Return [X, Y] of the center of cell containing provided text 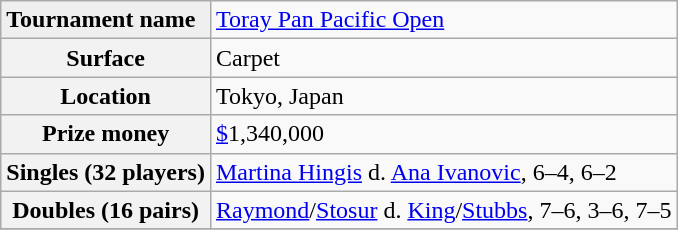
Prize money [106, 134]
Martina Hingis d. Ana Ivanovic, 6–4, 6–2 [443, 172]
Tokyo, Japan [443, 96]
Tournament name [106, 20]
$1,340,000 [443, 134]
Toray Pan Pacific Open [443, 20]
Singles (32 players) [106, 172]
Carpet [443, 58]
Raymond/Stosur d. King/Stubbs, 7–6, 3–6, 7–5 [443, 210]
Location [106, 96]
Surface [106, 58]
Doubles (16 pairs) [106, 210]
